Locate the cell with the specified text and output its (X, Y) center coordinate. 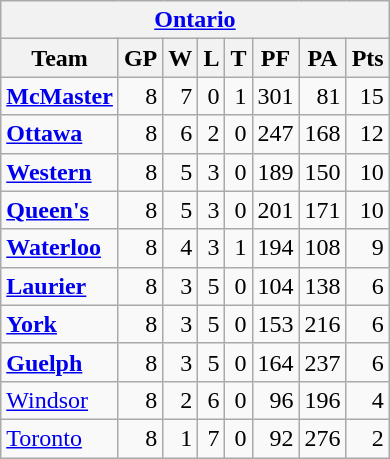
194 (276, 248)
Windsor (60, 400)
L (212, 58)
Team (60, 58)
McMaster (60, 96)
108 (322, 248)
12 (368, 134)
92 (276, 438)
Waterloo (60, 248)
81 (322, 96)
W (180, 58)
Toronto (60, 438)
Western (60, 172)
PF (276, 58)
201 (276, 210)
9 (368, 248)
Ontario (195, 20)
168 (322, 134)
Queen's (60, 210)
247 (276, 134)
301 (276, 96)
189 (276, 172)
237 (322, 362)
96 (276, 400)
GP (140, 58)
York (60, 324)
Guelph (60, 362)
Pts (368, 58)
15 (368, 96)
Laurier (60, 286)
104 (276, 286)
216 (322, 324)
276 (322, 438)
T (238, 58)
PA (322, 58)
171 (322, 210)
153 (276, 324)
138 (322, 286)
Ottawa (60, 134)
164 (276, 362)
196 (322, 400)
150 (322, 172)
